Find where the given text appears and provide that cell's center as [X, Y] coordinate. 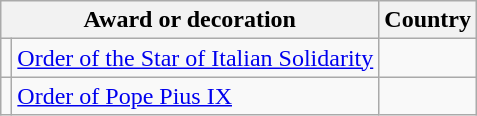
Award or decoration [190, 20]
Country [428, 20]
Order of Pope Pius IX [196, 96]
Order of the Star of Italian Solidarity [196, 58]
